Return the (X, Y) coordinate for the center point of the cell that contains the specified text.  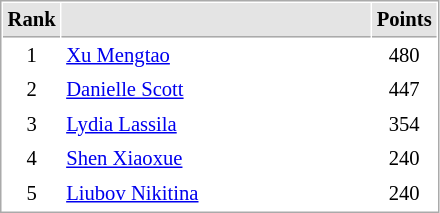
2 (32, 90)
1 (32, 56)
Rank (32, 20)
Lydia Lassila (216, 124)
480 (404, 56)
447 (404, 90)
3 (32, 124)
Xu Mengtao (216, 56)
Shen Xiaoxue (216, 158)
Points (404, 20)
Liubov Nikitina (216, 194)
5 (32, 194)
354 (404, 124)
Danielle Scott (216, 90)
4 (32, 158)
